Determine the [X, Y] coordinate at the center of the cell enclosing the given text.  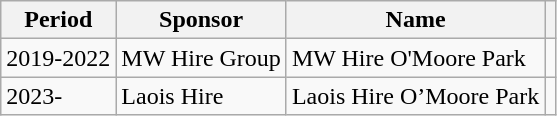
Period [58, 20]
MW Hire Group [202, 58]
Name [415, 20]
Laois Hire [202, 96]
2023- [58, 96]
MW Hire O'Moore Park [415, 58]
Sponsor [202, 20]
2019-2022 [58, 58]
Laois Hire O’Moore Park [415, 96]
